Determine the (x, y) coordinate at the center of the cell enclosing the given text.  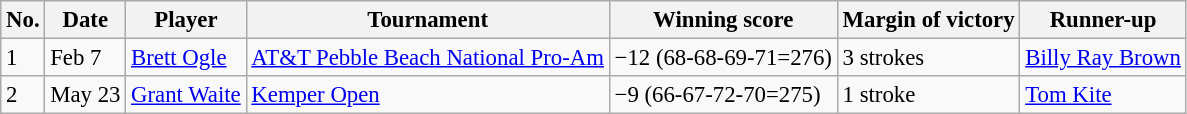
1 stroke (928, 95)
Player (186, 20)
Tournament (428, 20)
Runner-up (1103, 20)
No. (23, 20)
Tom Kite (1103, 95)
2 (23, 95)
Margin of victory (928, 20)
Grant Waite (186, 95)
May 23 (86, 95)
Winning score (723, 20)
Kemper Open (428, 95)
Brett Ogle (186, 58)
Feb 7 (86, 58)
3 strokes (928, 58)
Billy Ray Brown (1103, 58)
−12 (68-68-69-71=276) (723, 58)
−9 (66-67-72-70=275) (723, 95)
1 (23, 58)
AT&T Pebble Beach National Pro-Am (428, 58)
Date (86, 20)
